Provide the [X, Y] coordinate of the cell's center where the given text is located.  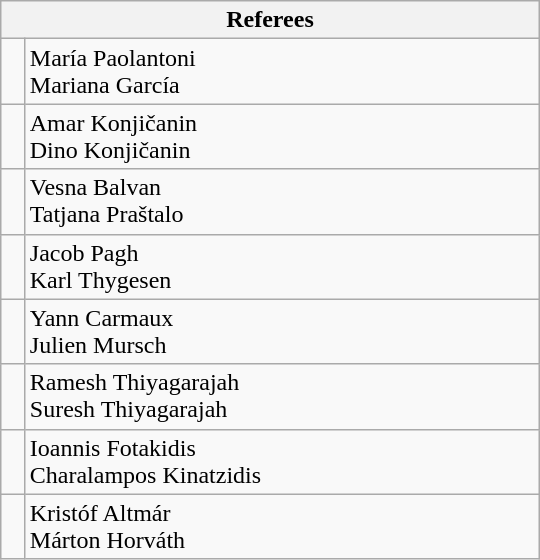
Vesna BalvanTatjana Praštalo [282, 202]
Ramesh ThiyagarajahSuresh Thiyagarajah [282, 396]
Kristóf AltmárMárton Horváth [282, 526]
Amar KonjičaninDino Konjičanin [282, 136]
Referees [270, 20]
Jacob PaghKarl Thygesen [282, 266]
Yann CarmauxJulien Mursch [282, 332]
Ioannis FotakidisCharalampos Kinatzidis [282, 462]
María PaolantoniMariana García [282, 72]
